Find where the given text appears and provide that cell's center as (X, Y) coordinate. 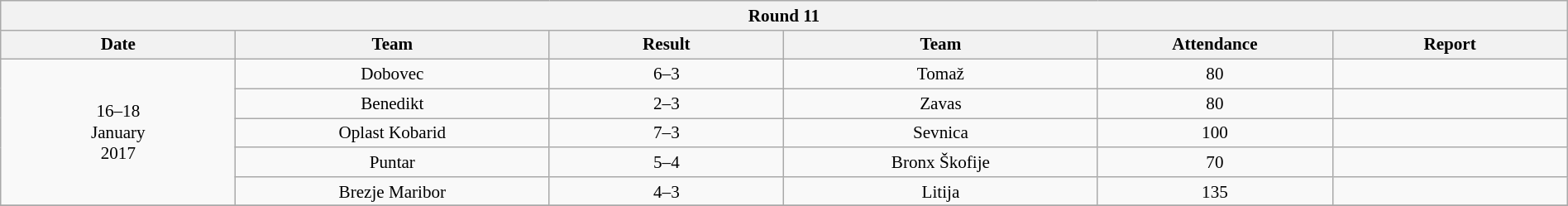
Attendance (1215, 45)
Oplast Kobarid (392, 132)
16–18 January 2017 (118, 132)
7–3 (667, 132)
Bronx Škofije (941, 162)
Dobovec (392, 74)
Brezje Maribor (392, 190)
Result (667, 45)
Date (118, 45)
5–4 (667, 162)
Zavas (941, 103)
6–3 (667, 74)
70 (1215, 162)
4–3 (667, 190)
Report (1450, 45)
Round 11 (784, 15)
135 (1215, 190)
2–3 (667, 103)
Tomaž (941, 74)
Litija (941, 190)
Benedikt (392, 103)
100 (1215, 132)
Sevnica (941, 132)
Puntar (392, 162)
